Find where the given text appears and provide that cell's center as (x, y) coordinate. 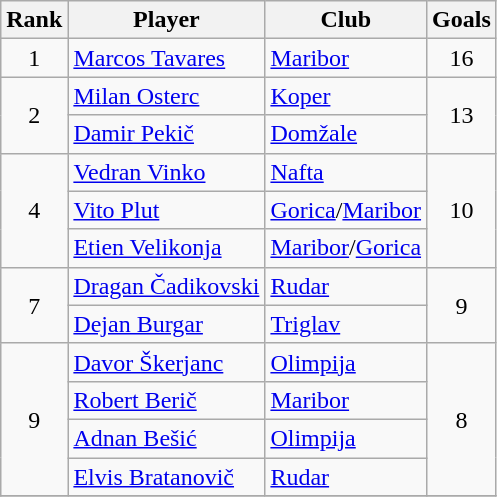
4 (34, 210)
13 (462, 115)
Robert Berič (166, 400)
Etien Velikonja (166, 248)
1 (34, 58)
Nafta (346, 172)
Maribor/Gorica (346, 248)
Vedran Vinko (166, 172)
7 (34, 305)
Domžale (346, 134)
Koper (346, 96)
Marcos Tavares (166, 58)
2 (34, 115)
Milan Osterc (166, 96)
16 (462, 58)
Rank (34, 20)
8 (462, 419)
Dragan Čadikovski (166, 286)
Davor Škerjanc (166, 362)
Gorica/Maribor (346, 210)
Elvis Bratanovič (166, 477)
Adnan Bešić (166, 438)
Club (346, 20)
Dejan Burgar (166, 324)
Triglav (346, 324)
Goals (462, 20)
Damir Pekič (166, 134)
Vito Plut (166, 210)
Player (166, 20)
10 (462, 210)
